Search for the cell housing the specified text and yield its (X, Y) center coordinate. 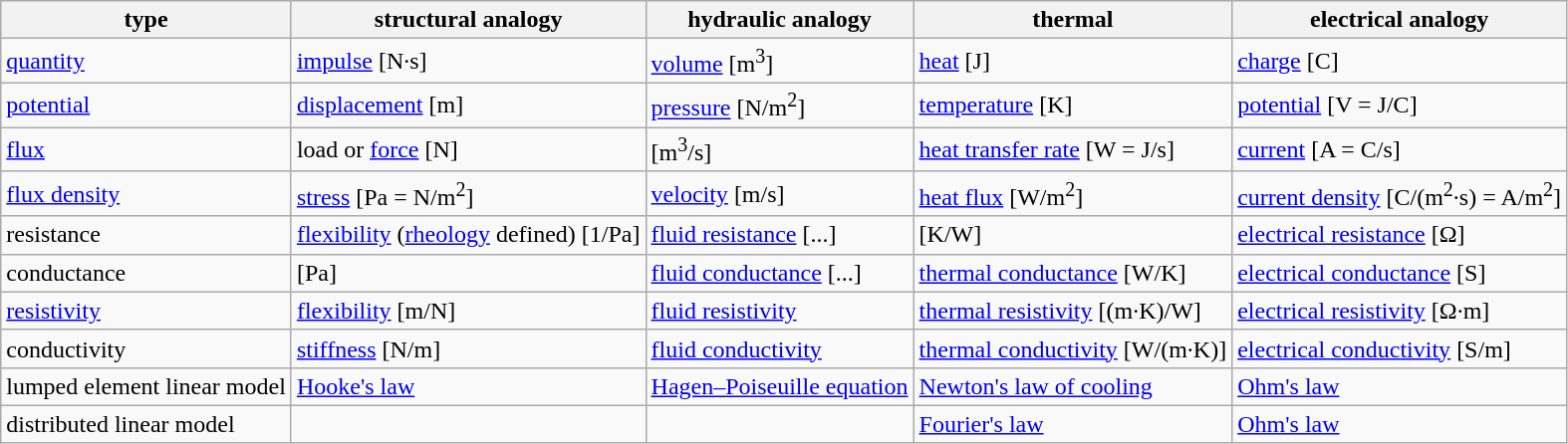
heat flux [W/m2] (1073, 193)
hydraulic analogy (779, 20)
[Pa] (468, 273)
quantity (146, 62)
electrical resistivity [Ω·m] (1400, 311)
flux density (146, 193)
charge [C] (1400, 62)
lumped element linear model (146, 386)
conductivity (146, 348)
type (146, 20)
thermal conductance [W/K] (1073, 273)
electrical analogy (1400, 20)
electrical resistance [Ω] (1400, 235)
thermal resistivity [(m·K)/W] (1073, 311)
flux (146, 149)
resistivity (146, 311)
volume [m3] (779, 62)
stiffness [N/m] (468, 348)
electrical conductance [S] (1400, 273)
temperature [K] (1073, 106)
heat [J] (1073, 62)
fluid conductivity (779, 348)
thermal conductivity [W/(m·K)] (1073, 348)
electrical conductivity [S/m] (1400, 348)
velocity [m/s] (779, 193)
flexibility [m/N] (468, 311)
Newton's law of cooling (1073, 386)
impulse [N·s] (468, 62)
load or force [N] (468, 149)
pressure [N/m2] (779, 106)
potential [V = J/C] (1400, 106)
resistance (146, 235)
potential (146, 106)
distributed linear model (146, 424)
displacement [m] (468, 106)
flexibility (rheology defined) [1/Pa] (468, 235)
fluid resistivity (779, 311)
Fourier's law (1073, 424)
conductance (146, 273)
structural analogy (468, 20)
fluid conductance [...] (779, 273)
[m3/s] (779, 149)
Hagen–Poiseuille equation (779, 386)
fluid resistance [...] (779, 235)
stress [Pa = N/m2] (468, 193)
[K/W] (1073, 235)
current density [C/(m2·s) = A/m2] (1400, 193)
Hooke's law (468, 386)
thermal (1073, 20)
heat transfer rate [W = J/s] (1073, 149)
current [A = C/s] (1400, 149)
